For the text-containing cell, return its midpoint in (X, Y) coordinate format. 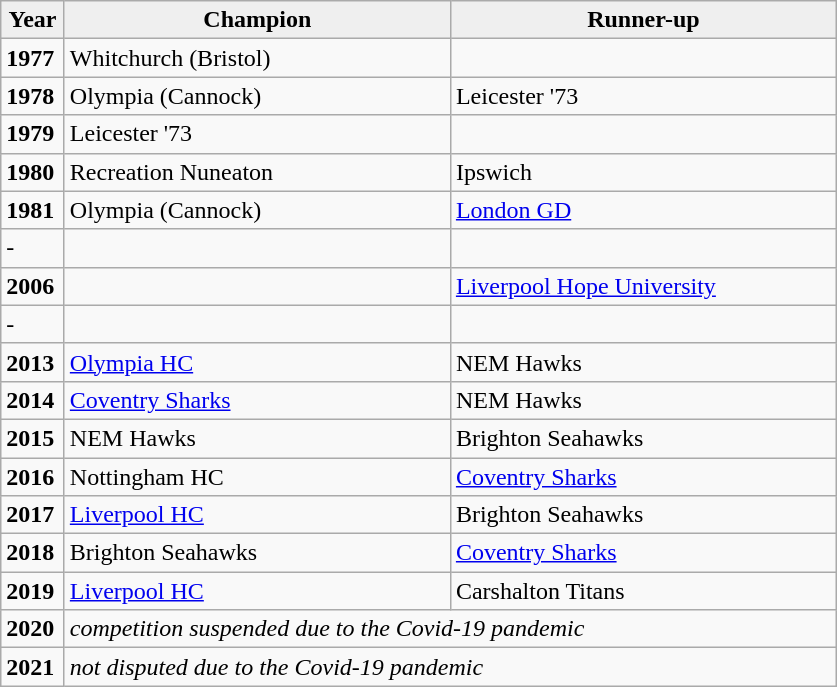
Whitchurch (Bristol) (257, 58)
Olympia HC (257, 362)
Carshalton Titans (643, 591)
1979 (33, 134)
competition suspended due to the Covid-19 pandemic (450, 629)
2019 (33, 591)
Ipswich (643, 172)
1977 (33, 58)
2014 (33, 400)
1981 (33, 210)
London GD (643, 210)
2015 (33, 438)
Nottingham HC (257, 477)
2020 (33, 629)
Year (33, 20)
2016 (33, 477)
2018 (33, 553)
Recreation Nuneaton (257, 172)
2021 (33, 667)
Runner-up (643, 20)
Liverpool Hope University (643, 286)
2017 (33, 515)
2013 (33, 362)
Champion (257, 20)
1978 (33, 96)
1980 (33, 172)
not disputed due to the Covid-19 pandemic (450, 667)
2006 (33, 286)
